Determine the [X, Y] coordinate at the center of the cell enclosing the given text.  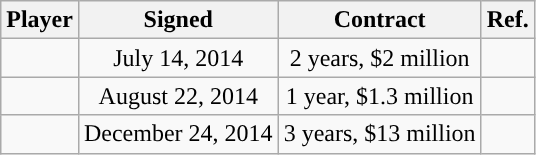
August 22, 2014 [178, 96]
Player [40, 20]
Ref. [508, 20]
1 year, $1.3 million [380, 96]
3 years, $13 million [380, 134]
December 24, 2014 [178, 134]
Contract [380, 20]
Signed [178, 20]
2 years, $2 million [380, 58]
July 14, 2014 [178, 58]
